Return (x, y) of the center of cell containing provided text 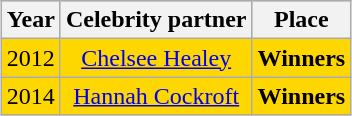
Hannah Cockroft (156, 96)
Year (30, 20)
2012 (30, 58)
2014 (30, 96)
Place (302, 20)
Chelsee Healey (156, 58)
Celebrity partner (156, 20)
